From the cell containing the given text, extract its center point as (X, Y) coordinate. 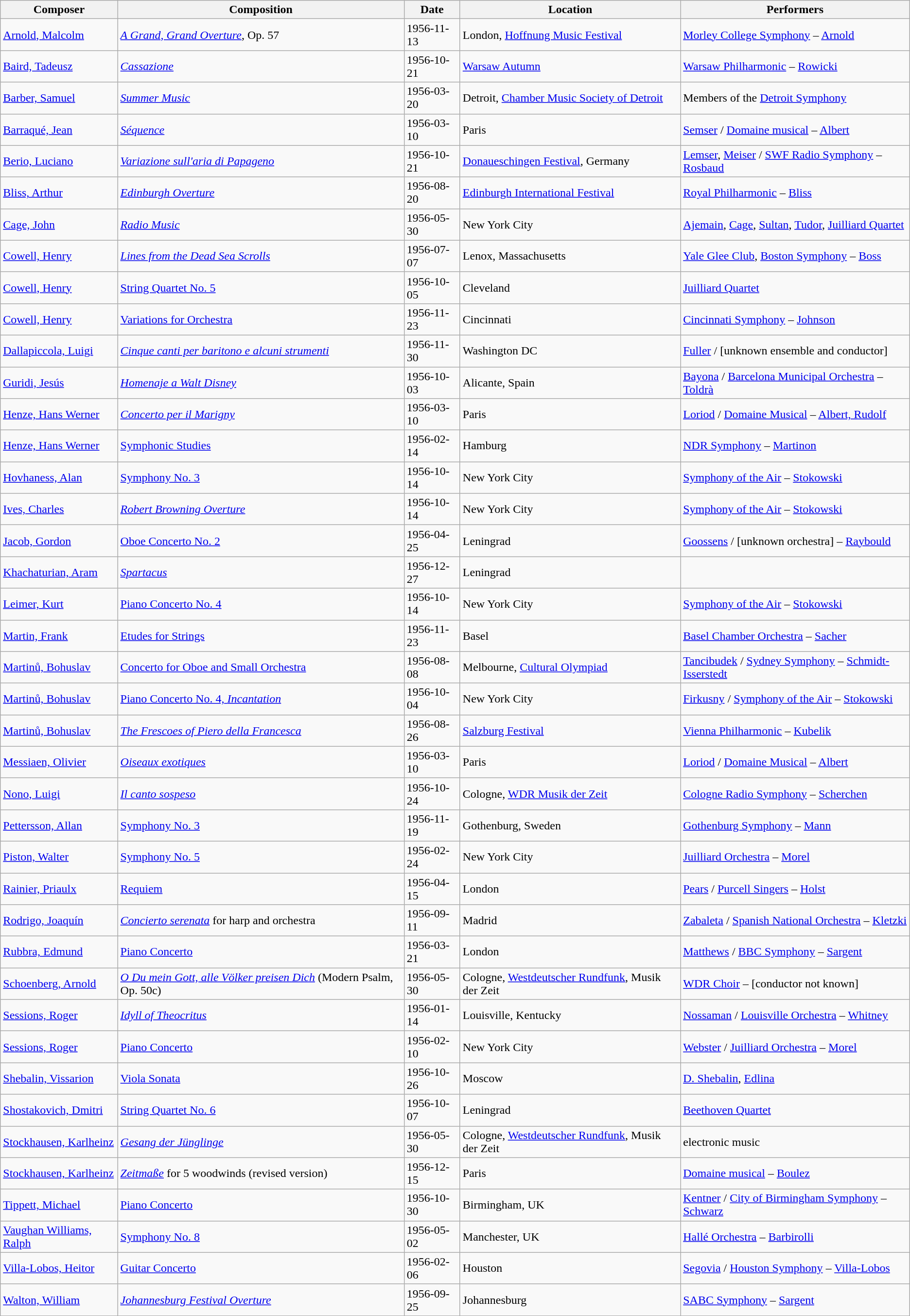
Leimer, Kurt (59, 604)
Symphonic Studies (261, 446)
Bayona / Barcelona Municipal Orchestra – Toldrà (795, 382)
Morley College Symphony – Arnold (795, 35)
Baird, Tadeusz (59, 66)
Edinburgh Overture (261, 193)
String Quartet No. 6 (261, 1110)
1956-10-03 (432, 382)
Idyll of Theocritus (261, 1015)
Firkusny / Symphony of the Air – Stokowski (795, 699)
Schoenberg, Arnold (59, 984)
Vienna Philharmonic – Kubelik (795, 730)
Basel (570, 636)
A Grand, Grand Overture, Op. 57 (261, 35)
Kentner / City of Birmingham Symphony – Schwarz (795, 1205)
Tippett, Michael (59, 1205)
Pears / Purcell Singers – Holst (795, 889)
1956-09-11 (432, 921)
1956-10-24 (432, 793)
Cincinnati Symphony – Johnson (795, 319)
1956-08-20 (432, 193)
1956-02-24 (432, 857)
Basel Chamber Orchestra – Sacher (795, 636)
Pettersson, Allan (59, 825)
Salzburg Festival (570, 730)
Gesang der Jünglinge (261, 1141)
Arnold, Malcolm (59, 35)
NDR Symphony – Martinon (795, 446)
Tancibudek / Sydney Symphony – Schmidt-Isserstedt (795, 667)
Location (570, 10)
1956-05-02 (432, 1237)
Rubbra, Edmund (59, 952)
Khachaturian, Aram (59, 573)
London, Hoffnung Music Festival (570, 35)
Vaughan Williams, Ralph (59, 1237)
Concerto per il Marigny (261, 414)
Hallé Orchestra – Barbirolli (795, 1237)
WDR Choir – [conductor not known] (795, 984)
Gothenburg, Sweden (570, 825)
electronic music (795, 1141)
1956-12-27 (432, 573)
Jacob, Gordon (59, 541)
Zabaleta / Spanish National Orchestra – Kletzki (795, 921)
Johannesburg Festival Overture (261, 1300)
Gothenburg Symphony – Mann (795, 825)
1956-09-25 (432, 1300)
1956-10-05 (432, 288)
Barraqué, Jean (59, 129)
Cleveland (570, 288)
1956-08-08 (432, 667)
Dallapiccola, Luigi (59, 351)
Concierto serenata for harp and orchestra (261, 921)
1956-10-30 (432, 1205)
1956-02-06 (432, 1268)
Rodrigo, Joaquín (59, 921)
Performers (795, 10)
Lines from the Dead Sea Scrolls (261, 256)
1956-10-26 (432, 1078)
Shebalin, Vissarion (59, 1078)
SABC Symphony – Sargent (795, 1300)
Lenox, Massachusetts (570, 256)
Etudes for Strings (261, 636)
1956-11-19 (432, 825)
Detroit, Chamber Music Society of Detroit (570, 98)
Oboe Concerto No. 2 (261, 541)
Birmingham, UK (570, 1205)
Nossaman / Louisville Orchestra – Whitney (795, 1015)
Yale Glee Club, Boston Symphony – Boss (795, 256)
Barber, Samuel (59, 98)
Martin, Frank (59, 636)
1956-10-04 (432, 699)
1956-04-25 (432, 541)
Manchester, UK (570, 1237)
Spartacus (261, 573)
1956-02-14 (432, 446)
Robert Browning Overture (261, 509)
D. Shebalin, Edlina (795, 1078)
Shostakovich, Dmitri (59, 1110)
1956-01-14 (432, 1015)
Viola Sonata (261, 1078)
1956-12-15 (432, 1174)
Variations for Orchestra (261, 319)
Berio, Luciano (59, 161)
Segovia / Houston Symphony – Villa-Lobos (795, 1268)
Ajemain, Cage, Sultan, Tudor, Juilliard Quartet (795, 225)
Edinburgh International Festival (570, 193)
Séquence (261, 129)
Piano Concerto No. 4 (261, 604)
Cologne Radio Symphony – Scherchen (795, 793)
1956-08-26 (432, 730)
Louisville, Kentucky (570, 1015)
Zeitmaße for 5 woodwinds (revised version) (261, 1174)
Semser / Domaine musical – Albert (795, 129)
Guridi, Jesús (59, 382)
Matthews / BBC Symphony – Sargent (795, 952)
Il canto sospeso (261, 793)
Hamburg (570, 446)
Date (432, 10)
Alicante, Spain (570, 382)
Cage, John (59, 225)
Symphony No. 8 (261, 1237)
O Du mein Gott, alle Völker preisen Dich (Modern Psalm, Op. 50c) (261, 984)
Messiaen, Olivier (59, 762)
Donaueschingen Festival, Germany (570, 161)
Johannesburg (570, 1300)
Requiem (261, 889)
Summer Music (261, 98)
Cassazione (261, 66)
Madrid (570, 921)
Bliss, Arthur (59, 193)
Loriod / Domaine Musical – Albert, Rudolf (795, 414)
Cologne, WDR Musik der Zeit (570, 793)
Melbourne, Cultural Olympiad (570, 667)
String Quartet No. 5 (261, 288)
Composer (59, 10)
Composition (261, 10)
Domaine musical – Boulez (795, 1174)
Guitar Concerto (261, 1268)
1956-11-30 (432, 351)
Piston, Walter (59, 857)
Moscow (570, 1078)
Washington DC (570, 351)
Ives, Charles (59, 509)
Goossens / [unknown orchestra] – Raybould (795, 541)
Cinque canti per baritono e alcuni strumenti (261, 351)
Variazione sull'aria di Papageno (261, 161)
Oiseaux exotiques (261, 762)
Concerto for Oboe and Small Orchestra (261, 667)
1956-03-21 (432, 952)
Members of the Detroit Symphony (795, 98)
Homenaje a Walt Disney (261, 382)
Loriod / Domaine Musical – Albert (795, 762)
Beethoven Quartet (795, 1110)
1956-04-15 (432, 889)
1956-02-10 (432, 1047)
Warsaw Autumn (570, 66)
Houston (570, 1268)
Warsaw Philharmonic – Rowicki (795, 66)
Symphony No. 5 (261, 857)
Radio Music (261, 225)
Royal Philharmonic – Bliss (795, 193)
Rainier, Priaulx (59, 889)
Nono, Luigi (59, 793)
Walton, William (59, 1300)
Juilliard Orchestra – Morel (795, 857)
1956-11-13 (432, 35)
1956-07-07 (432, 256)
Juilliard Quartet (795, 288)
The Frescoes of Piero della Francesca (261, 730)
Fuller / [unknown ensemble and conductor] (795, 351)
Piano Concerto No. 4, Incantation (261, 699)
1956-10-07 (432, 1110)
Cincinnati (570, 319)
1956-03-20 (432, 98)
Hovhaness, Alan (59, 477)
Villa-Lobos, Heitor (59, 1268)
Lemser, Meiser / SWF Radio Symphony – Rosbaud (795, 161)
Webster / Juilliard Orchestra – Morel (795, 1047)
